Scan for the cell matching the given text and deliver its [X, Y] coordinate at center. 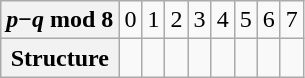
6 [268, 20]
1 [154, 20]
3 [200, 20]
7 [292, 20]
4 [222, 20]
2 [176, 20]
Structure [60, 58]
5 [246, 20]
0 [130, 20]
p−q mod 8 [60, 20]
